Output the [X, Y] coordinate of the center of the cell containing the given text.  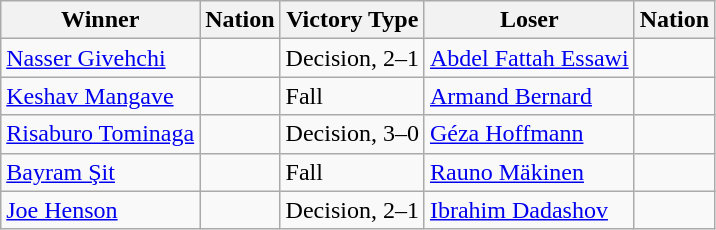
Rauno Mäkinen [529, 172]
Keshav Mangave [100, 96]
Winner [100, 20]
Abdel Fattah Essawi [529, 58]
Decision, 3–0 [352, 134]
Bayram Şit [100, 172]
Géza Hoffmann [529, 134]
Risaburo Tominaga [100, 134]
Victory Type [352, 20]
Ibrahim Dadashov [529, 210]
Joe Henson [100, 210]
Nasser Givehchi [100, 58]
Armand Bernard [529, 96]
Loser [529, 20]
